Provide the [x, y] coordinate of the cell's center where the given text is located.  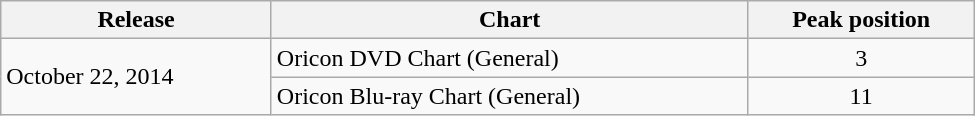
Peak position [861, 20]
Release [136, 20]
3 [861, 58]
Oricon Blu-ray Chart (General) [510, 96]
Oricon DVD Chart (General) [510, 58]
October 22, 2014 [136, 77]
11 [861, 96]
Chart [510, 20]
